Provide the [X, Y] coordinate of the cell's center where the given text is located.  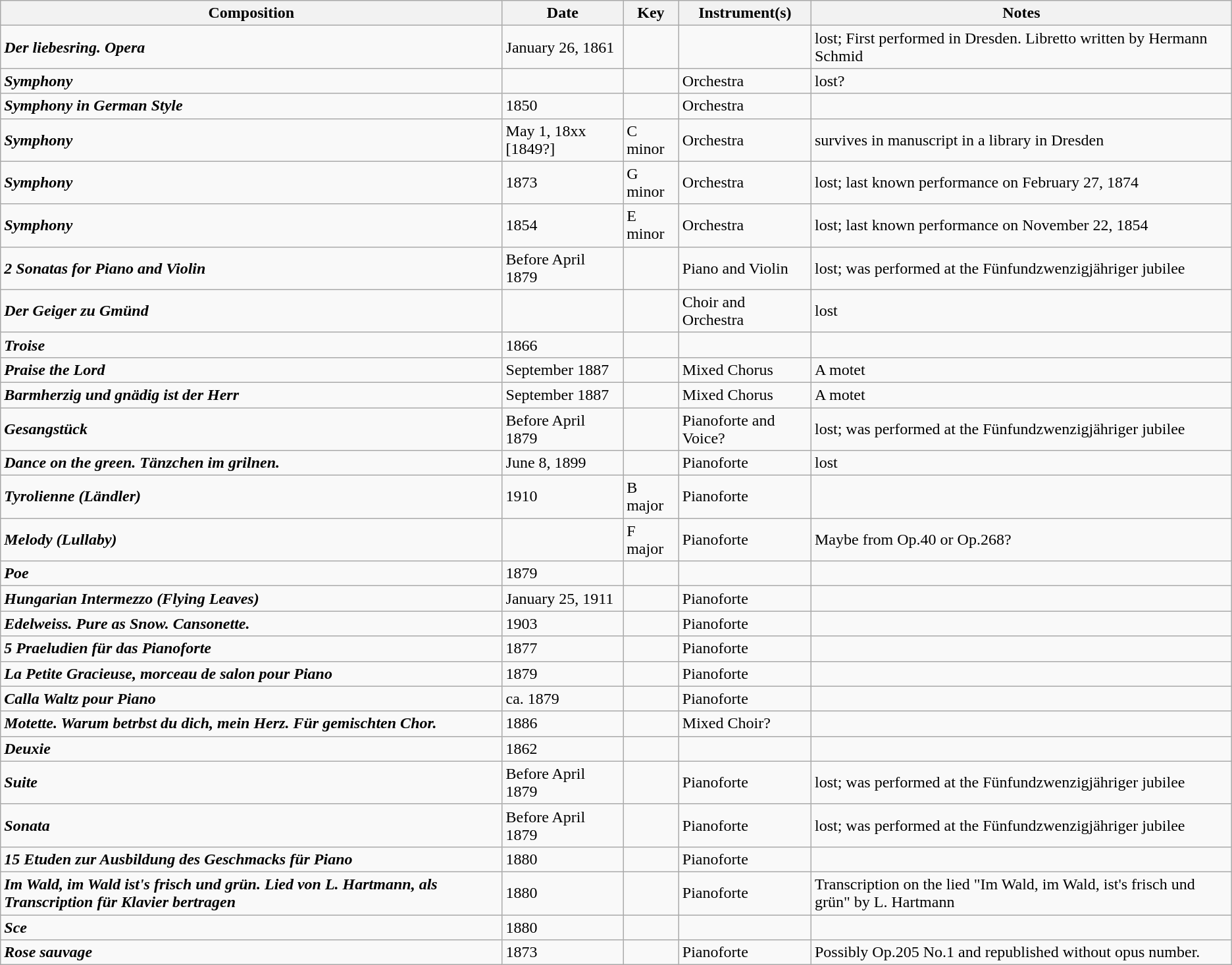
15 Etuden zur Ausbildung des Geschmacks für Piano [251, 859]
Pianoforte and Voice? [745, 429]
Tyrolienne (Ländler) [251, 497]
Notes [1021, 13]
Edelweiss. Pure as Snow. Cansonette. [251, 624]
June 8, 1899 [563, 463]
2 Sonatas for Piano and Violin [251, 268]
1854 [563, 225]
Symphony in German Style [251, 106]
survives in manuscript in a library in Dresden [1021, 139]
lost; last known performance on November 22, 1854 [1021, 225]
F major [652, 539]
1877 [563, 649]
G minor [652, 183]
Sonata [251, 825]
Im Wald, im Wald ist's frisch und grün. Lied von L. Hartmann, als Transcription für Klavier bertragen [251, 893]
lost; First performed in Dresden. Libretto written by Hermann Schmid [1021, 47]
Transcription on the lied "Im Wald, im Wald, ist's frisch und grün" by L. Hartmann [1021, 893]
Deuxie [251, 749]
1903 [563, 624]
1866 [563, 345]
Composition [251, 13]
C minor [652, 139]
Barmherzig und gnädig ist der Herr [251, 395]
Choir and Orchestra [745, 310]
B major [652, 497]
Suite [251, 783]
Rose sauvage [251, 953]
lost; last known performance on February 27, 1874 [1021, 183]
5 Praeludien für das Pianoforte [251, 649]
Melody (Lullaby) [251, 539]
1910 [563, 497]
Gesangstück [251, 429]
January 25, 1911 [563, 599]
La Petite Gracieuse, morceau de salon pour Piano [251, 674]
Motette. Warum betrbst du dich, mein Herz. Für gemischten Chor. [251, 724]
Hungarian Intermezzo (Flying Leaves) [251, 599]
Possibly Op.205 No.1 and republished without opus number. [1021, 953]
Piano and Violin [745, 268]
Dance on the green. Tänzchen im grilnen. [251, 463]
Der Geiger zu Gmünd [251, 310]
Troise [251, 345]
Der liebesring. Opera [251, 47]
Sce [251, 927]
Date [563, 13]
ca. 1879 [563, 699]
January 26, 1861 [563, 47]
Calla Waltz pour Piano [251, 699]
Maybe from Op.40 or Op.268? [1021, 539]
Key [652, 13]
Mixed Choir? [745, 724]
1850 [563, 106]
Poe [251, 574]
lost? [1021, 81]
1886 [563, 724]
May 1, 18xx [1849?] [563, 139]
E minor [652, 225]
Praise the Lord [251, 370]
Instrument(s) [745, 13]
1862 [563, 749]
